Locate the cell with the specified text and output its [x, y] center coordinate. 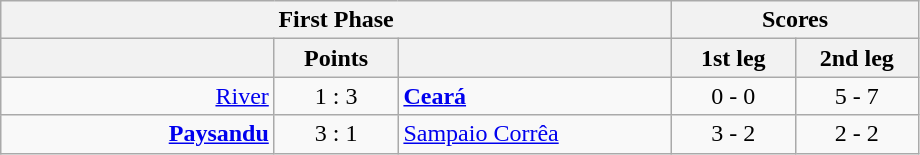
2nd leg [857, 58]
1st leg [733, 58]
Paysandu [138, 134]
5 - 7 [857, 96]
Points [336, 58]
1 : 3 [336, 96]
3 : 1 [336, 134]
0 - 0 [733, 96]
Sampaio Corrêa [535, 134]
Ceará [535, 96]
Scores [794, 20]
River [138, 96]
2 - 2 [857, 134]
3 - 2 [733, 134]
First Phase [336, 20]
